Extract the [X, Y] coordinate from the center of the cell holding the provided text.  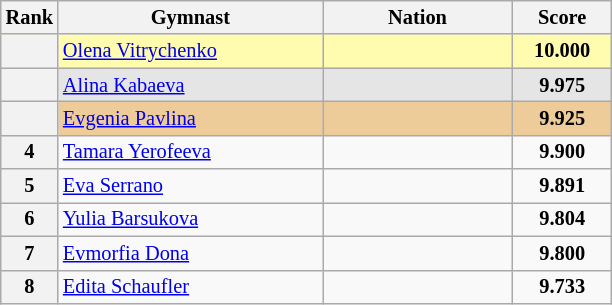
9.900 [562, 152]
Evmorfia Dona [190, 253]
Eva Serrano [190, 186]
9.800 [562, 253]
9.975 [562, 85]
6 [30, 219]
Evgenia Pavlina [190, 118]
9.733 [562, 287]
7 [30, 253]
Olena Vitrychenko [190, 51]
8 [30, 287]
Tamara Yerofeeva [190, 152]
9.925 [562, 118]
Gymnast [190, 17]
Rank [30, 17]
9.891 [562, 186]
Alina Kabaeva [190, 85]
Edita Schaufler [190, 287]
10.000 [562, 51]
9.804 [562, 219]
Nation [418, 17]
4 [30, 152]
Yulia Barsukova [190, 219]
5 [30, 186]
Score [562, 17]
